Find where the given text appears and provide that cell's center as [X, Y] coordinate. 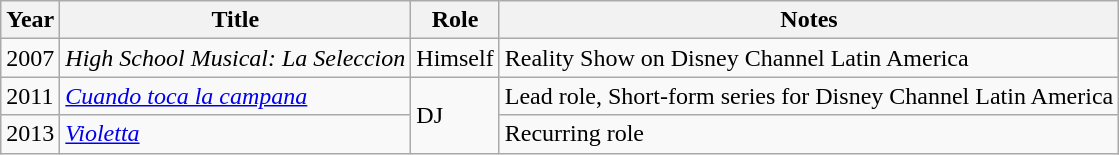
Year [30, 20]
2011 [30, 96]
DJ [455, 115]
2007 [30, 58]
Role [455, 20]
Lead role, Short-form series for Disney Channel Latin America [809, 96]
High School Musical: La Seleccion [236, 58]
Reality Show on Disney Channel Latin America [809, 58]
Title [236, 20]
Notes [809, 20]
2013 [30, 134]
Recurring role [809, 134]
Cuando toca la campana [236, 96]
Violetta [236, 134]
Himself [455, 58]
